Locate the cell with the specified text and output its (x, y) center coordinate. 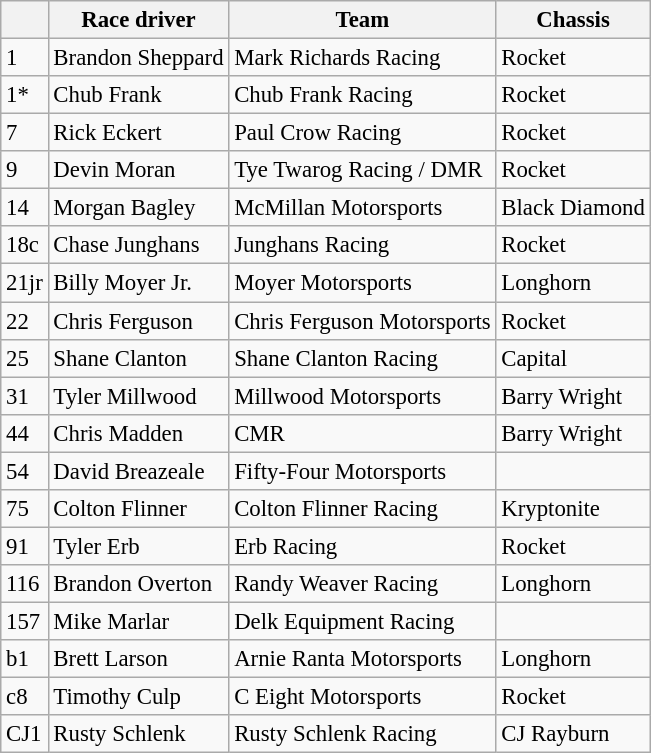
Team (362, 20)
Chris Ferguson (138, 321)
Colton Flinner (138, 509)
Billy Moyer Jr. (138, 283)
Arnie Ranta Motorsports (362, 659)
Rick Eckert (138, 133)
David Breazeale (138, 471)
C Eight Motorsports (362, 697)
Tyler Erb (138, 546)
116 (24, 584)
Brett Larson (138, 659)
Moyer Motorsports (362, 283)
75 (24, 509)
Timothy Culp (138, 697)
157 (24, 621)
Randy Weaver Racing (362, 584)
Erb Racing (362, 546)
1* (24, 95)
7 (24, 133)
Chassis (573, 20)
b1 (24, 659)
CJ Rayburn (573, 734)
Chub Frank (138, 95)
c8 (24, 697)
CMR (362, 433)
Delk Equipment Racing (362, 621)
Shane Clanton (138, 358)
Brandon Sheppard (138, 58)
Rusty Schlenk (138, 734)
McMillan Motorsports (362, 208)
9 (24, 170)
44 (24, 433)
22 (24, 321)
Tyler Millwood (138, 396)
21jr (24, 283)
Mark Richards Racing (362, 58)
Morgan Bagley (138, 208)
Chub Frank Racing (362, 95)
Rusty Schlenk Racing (362, 734)
Fifty-Four Motorsports (362, 471)
Brandon Overton (138, 584)
Tye Twarog Racing / DMR (362, 170)
Chris Ferguson Motorsports (362, 321)
Kryptonite (573, 509)
Chris Madden (138, 433)
1 (24, 58)
18c (24, 245)
Mike Marlar (138, 621)
31 (24, 396)
91 (24, 546)
Millwood Motorsports (362, 396)
CJ1 (24, 734)
14 (24, 208)
Race driver (138, 20)
Capital (573, 358)
Devin Moran (138, 170)
Black Diamond (573, 208)
Chase Junghans (138, 245)
Paul Crow Racing (362, 133)
Shane Clanton Racing (362, 358)
25 (24, 358)
Colton Flinner Racing (362, 509)
54 (24, 471)
Junghans Racing (362, 245)
